Provide the (x, y) coordinate of the cell's center where the given text is located.  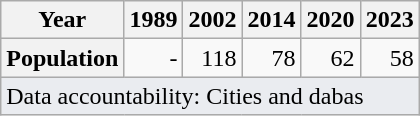
Population (62, 58)
Year (62, 20)
1989 (154, 20)
118 (212, 58)
- (154, 58)
2023 (390, 20)
62 (330, 58)
Data accountability: Cities and dabas (210, 96)
2002 (212, 20)
58 (390, 58)
2014 (272, 20)
2020 (330, 20)
78 (272, 58)
